Identify which cell holds the provided text, then report its [X, Y] central coordinate. 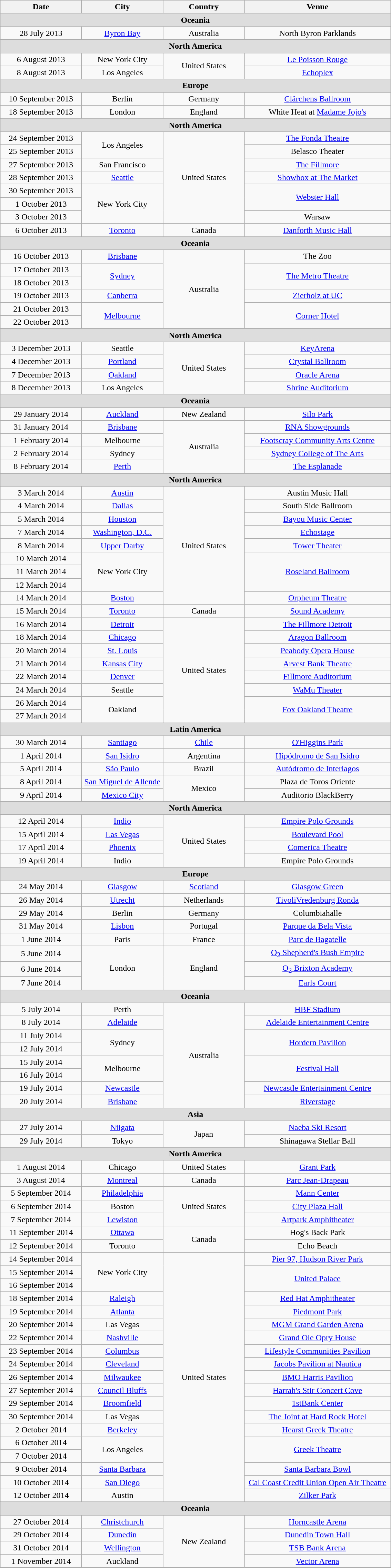
MGM Grand Garden Arena [318, 1325]
The Metro Theatre [318, 276]
29 July 2014 [41, 1141]
Arvest Bank Theatre [318, 664]
Orpheum Theatre [318, 598]
28 July 2013 [41, 33]
27 October 2014 [41, 1521]
Detroit [122, 624]
Plaza de Toros Oriente [318, 782]
Adelaide [122, 1022]
Date [41, 7]
Houston [122, 519]
Kansas City [122, 664]
Niigata [122, 1128]
Ottawa [122, 1233]
8 August 2013 [41, 72]
15 March 2014 [41, 611]
16 October 2013 [41, 256]
Hipódromo de San Isidro [318, 755]
20 March 2014 [41, 650]
16 September 2014 [41, 1285]
8 April 2014 [41, 782]
Netherlands [204, 900]
Hearst Greek Theatre [318, 1430]
Byron Bay [122, 33]
18 September 2013 [41, 112]
BMO Harris Pavilion [318, 1377]
12 September 2014 [41, 1246]
O2 Shepherd's Bush Empire [318, 953]
The Joint at Hard Rock Hotel [318, 1417]
2 October 2014 [41, 1430]
Chile [204, 742]
19 July 2014 [41, 1088]
21 March 2014 [41, 664]
3 August 2014 [41, 1180]
Danforth Music Hall [318, 230]
29 January 2014 [41, 414]
Piedmont Park [318, 1312]
San Francisco [122, 165]
1 February 2014 [41, 440]
San Diego [122, 1482]
RNA Showgrounds [318, 427]
Greek Theatre [318, 1449]
12 April 2014 [41, 821]
Zierholz at UC [318, 296]
Nashville [122, 1338]
14 March 2014 [41, 598]
1 April 2014 [41, 755]
11 July 2014 [41, 1036]
Cleveland [122, 1364]
O'Higgins Park [318, 742]
Echo Beach [318, 1246]
Council Bluffs [122, 1390]
15 July 2014 [41, 1062]
Lewiston [122, 1219]
Dallas [122, 506]
10 September 2013 [41, 99]
Dunedin Town Hall [318, 1535]
Phoenix [122, 847]
Newcastle [122, 1088]
Argentina [204, 755]
Boulevard Pool [318, 834]
15 September 2014 [41, 1272]
11 March 2014 [41, 571]
Venue [318, 7]
St. Louis [122, 650]
7 March 2014 [41, 532]
Fillmore Auditorium [318, 677]
Glasgow Green [318, 887]
5 September 2014 [41, 1193]
18 March 2014 [41, 637]
Christchurch [122, 1521]
Latin America [195, 729]
5 April 2014 [41, 768]
22 September 2014 [41, 1338]
Santiago [122, 742]
San Isidro [122, 755]
KeyArena [318, 348]
7 December 2013 [41, 374]
12 October 2014 [41, 1495]
30 September 2013 [41, 191]
6 October 2013 [41, 230]
Footscray Community Arts Centre [318, 440]
Bayou Music Center [318, 519]
Echostage [318, 532]
Milwaukee [122, 1377]
Country [204, 7]
5 July 2014 [41, 1009]
27 March 2014 [41, 716]
30 March 2014 [41, 742]
31 May 2014 [41, 926]
Philadelphia [122, 1193]
26 March 2014 [41, 703]
22 October 2013 [41, 322]
22 March 2014 [41, 677]
Grant Park [318, 1167]
24 September 2013 [41, 138]
The Fonda Theatre [318, 138]
Santa Barbara Bowl [318, 1469]
12 July 2014 [41, 1049]
Parque da Bela Vista [318, 926]
Belasco Theater [318, 151]
The Fillmore Detroit [318, 624]
Oracle Arena [318, 374]
Auditorio BlackBerry [318, 795]
Newcastle Entertainment Centre [318, 1088]
12 March 2014 [41, 585]
Raleigh [122, 1298]
8 December 2013 [41, 388]
24 September 2014 [41, 1364]
16 July 2014 [41, 1075]
Roseland Ballroom [318, 571]
Crystal Ballroom [318, 361]
Jacobs Pavilion at Nautica [318, 1364]
4 March 2014 [41, 506]
Artpark Amphitheater [318, 1219]
16 March 2014 [41, 624]
TivoliVredenburg Ronda [318, 900]
Le Poisson Rouge [318, 59]
Autódromo de Interlagos [318, 768]
15 April 2014 [41, 834]
Peabody Opera House [318, 650]
Mexico [204, 788]
29 October 2014 [41, 1535]
3 December 2013 [41, 348]
HBF Stadium [318, 1009]
1 October 2013 [41, 204]
17 April 2014 [41, 847]
Fox Oakland Theatre [318, 709]
6 June 2014 [41, 969]
Cal Coast Credit Union Open Air Theatre [318, 1482]
Portugal [204, 926]
Silo Park [318, 414]
Corner Hotel [318, 315]
29 September 2014 [41, 1403]
Dunedin [122, 1535]
20 July 2014 [41, 1101]
18 October 2013 [41, 283]
Tower Theater [318, 545]
30 September 2014 [41, 1417]
Utrecht [122, 900]
Washington, D.C. [122, 532]
Columbus [122, 1351]
1 June 2014 [41, 939]
21 October 2013 [41, 309]
Lisbon [122, 926]
31 January 2014 [41, 427]
Adelaide Entertainment Centre [318, 1022]
Japan [204, 1134]
9 October 2014 [41, 1469]
27 September 2014 [41, 1390]
Mann Center [318, 1193]
United Palace [318, 1278]
San Miguel de Allende [122, 782]
Shinagawa Stellar Ball [318, 1141]
10 March 2014 [41, 558]
Lifestyle Communities Pavilion [318, 1351]
The Zoo [318, 256]
Paris [122, 939]
27 July 2014 [41, 1128]
19 October 2013 [41, 296]
Sound Academy [318, 611]
Austin Music Hall [318, 493]
Naeba Ski Resort [318, 1128]
6 September 2014 [41, 1206]
Canberra [122, 296]
17 October 2013 [41, 269]
TSB Bank Arena [318, 1548]
Clärchens Ballroom [318, 99]
29 May 2014 [41, 913]
26 September 2014 [41, 1377]
Showbox at The Market [318, 178]
19 September 2014 [41, 1312]
Sydney College of The Arts [318, 453]
White Heat at Madame Jojo's [318, 112]
O2 Brixton Academy [318, 969]
Vector Arena [318, 1561]
2 February 2014 [41, 453]
1 November 2014 [41, 1561]
7 June 2014 [41, 983]
11 September 2014 [41, 1233]
Portland [122, 361]
Mexico City [122, 795]
Columbiahalle [318, 913]
Zilker Park [318, 1495]
3 October 2013 [41, 217]
Shrine Auditorium [318, 388]
Wellington [122, 1548]
5 June 2014 [41, 953]
Riverstage [318, 1101]
Denver [122, 677]
26 May 2014 [41, 900]
5 March 2014 [41, 519]
Horncastle Arena [318, 1521]
9 April 2014 [41, 795]
Santa Barbara [122, 1469]
7 October 2014 [41, 1456]
Pier 97, Hudson River Park [318, 1259]
Broomfield [122, 1403]
North Byron Parklands [318, 33]
São Paulo [122, 768]
Hordern Pavilion [318, 1042]
France [204, 939]
Montreal [122, 1180]
27 September 2013 [41, 165]
City [122, 7]
6 October 2014 [41, 1443]
Echoplex [318, 72]
Festival Hall [318, 1068]
Upper Darby [122, 545]
WaMu Theater [318, 690]
20 September 2014 [41, 1325]
Earls Court [318, 983]
Tokyo [122, 1141]
8 February 2014 [41, 467]
8 March 2014 [41, 545]
19 April 2014 [41, 861]
6 August 2013 [41, 59]
Warsaw [318, 217]
3 March 2014 [41, 493]
Atlanta [122, 1312]
Red Hat Amphitheater [318, 1298]
24 March 2014 [41, 690]
City Plaza Hall [318, 1206]
7 September 2014 [41, 1219]
Aragon Ballroom [318, 637]
Harrah's Stir Concert Cove [318, 1390]
10 October 2014 [41, 1482]
Glasgow [122, 887]
8 July 2014 [41, 1022]
Asia [195, 1115]
The Fillmore [318, 165]
4 December 2013 [41, 361]
28 September 2013 [41, 178]
The Esplanade [318, 467]
18 September 2014 [41, 1298]
25 September 2013 [41, 151]
Grand Ole Opry House [318, 1338]
24 May 2014 [41, 887]
Berkeley [122, 1430]
Parc de Bagatelle [318, 939]
South Side Ballroom [318, 506]
Parc Jean-Drapeau [318, 1180]
Webster Hall [318, 197]
Comerica Theatre [318, 847]
Hog's Back Park [318, 1233]
Scotland [204, 887]
1 August 2014 [41, 1167]
1stBank Center [318, 1403]
Brazil [204, 768]
23 September 2014 [41, 1351]
14 September 2014 [41, 1259]
31 October 2014 [41, 1548]
